Search for the cell housing the specified text and yield its [X, Y] center coordinate. 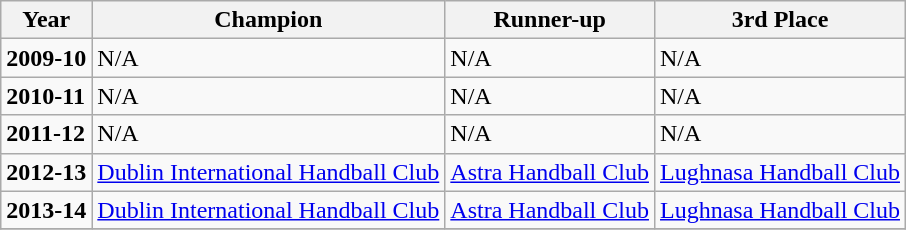
2009-10 [46, 58]
2012-13 [46, 172]
Year [46, 20]
Runner-up [550, 20]
2013-14 [46, 210]
2010-11 [46, 96]
2011-12 [46, 134]
Champion [268, 20]
3rd Place [780, 20]
